Output the (x, y) coordinate of the center of the cell containing the given text.  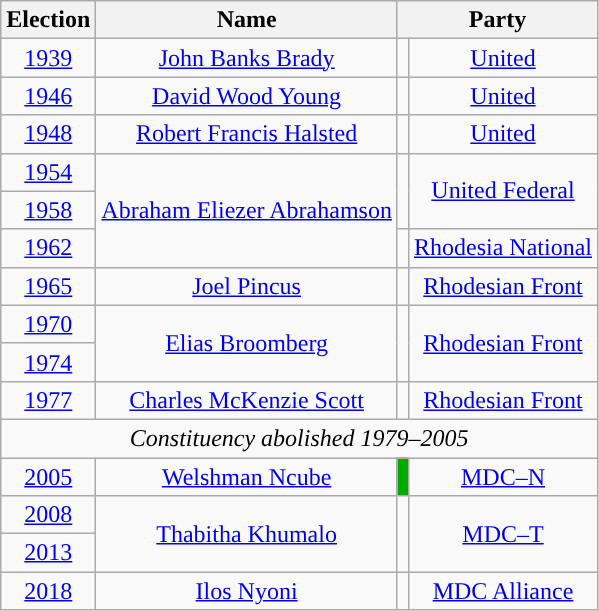
2008 (48, 515)
1970 (48, 324)
2005 (48, 477)
Charles McKenzie Scott (247, 400)
1977 (48, 400)
1939 (48, 58)
Constituency abolished 1979–2005 (300, 438)
Welshman Ncube (247, 477)
2013 (48, 553)
Ilos Nyoni (247, 591)
MDC–T (502, 534)
Election (48, 20)
1946 (48, 96)
1965 (48, 286)
Robert Francis Halsted (247, 134)
David Wood Young (247, 96)
2018 (48, 591)
1962 (48, 248)
1974 (48, 362)
MDC–N (502, 477)
Party (497, 20)
Abraham Eliezer Abrahamson (247, 210)
Elias Broomberg (247, 343)
Name (247, 20)
John Banks Brady (247, 58)
Rhodesia National (502, 248)
1948 (48, 134)
Joel Pincus (247, 286)
1954 (48, 172)
United Federal (502, 191)
MDC Alliance (502, 591)
1958 (48, 210)
Thabitha Khumalo (247, 534)
